Extract the [x, y] coordinate from the center of the cell holding the provided text.  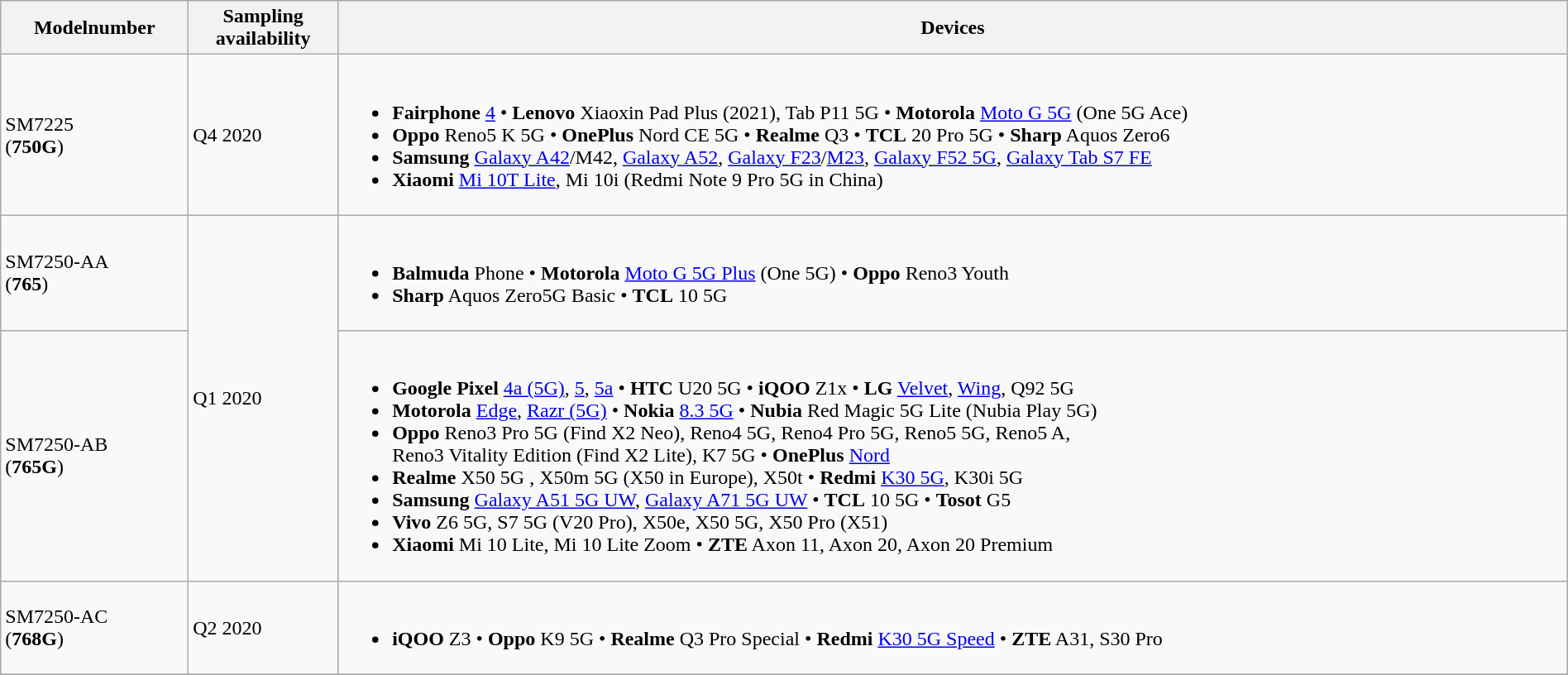
SM7225 (750G) [94, 135]
Q2 2020 [263, 627]
Q1 2020 [263, 398]
SM7250-AC (768G) [94, 627]
Modelnumber [94, 28]
Samplingavailability [263, 28]
Devices [953, 28]
iQOO Z3 • Oppo K9 5G • Realme Q3 Pro Special • Redmi K30 5G Speed • ZTE A31, S30 Pro [953, 627]
SM7250-AA (765) [94, 273]
Q4 2020 [263, 135]
Balmuda Phone • Motorola Moto G 5G Plus (One 5G) • Oppo Reno3 YouthSharp Aquos Zero5G Basic • TCL 10 5G [953, 273]
SM7250-AB (765G) [94, 456]
